Pinpoint the cell where the given text exists, returning its [X, Y] midpoint coordinate. 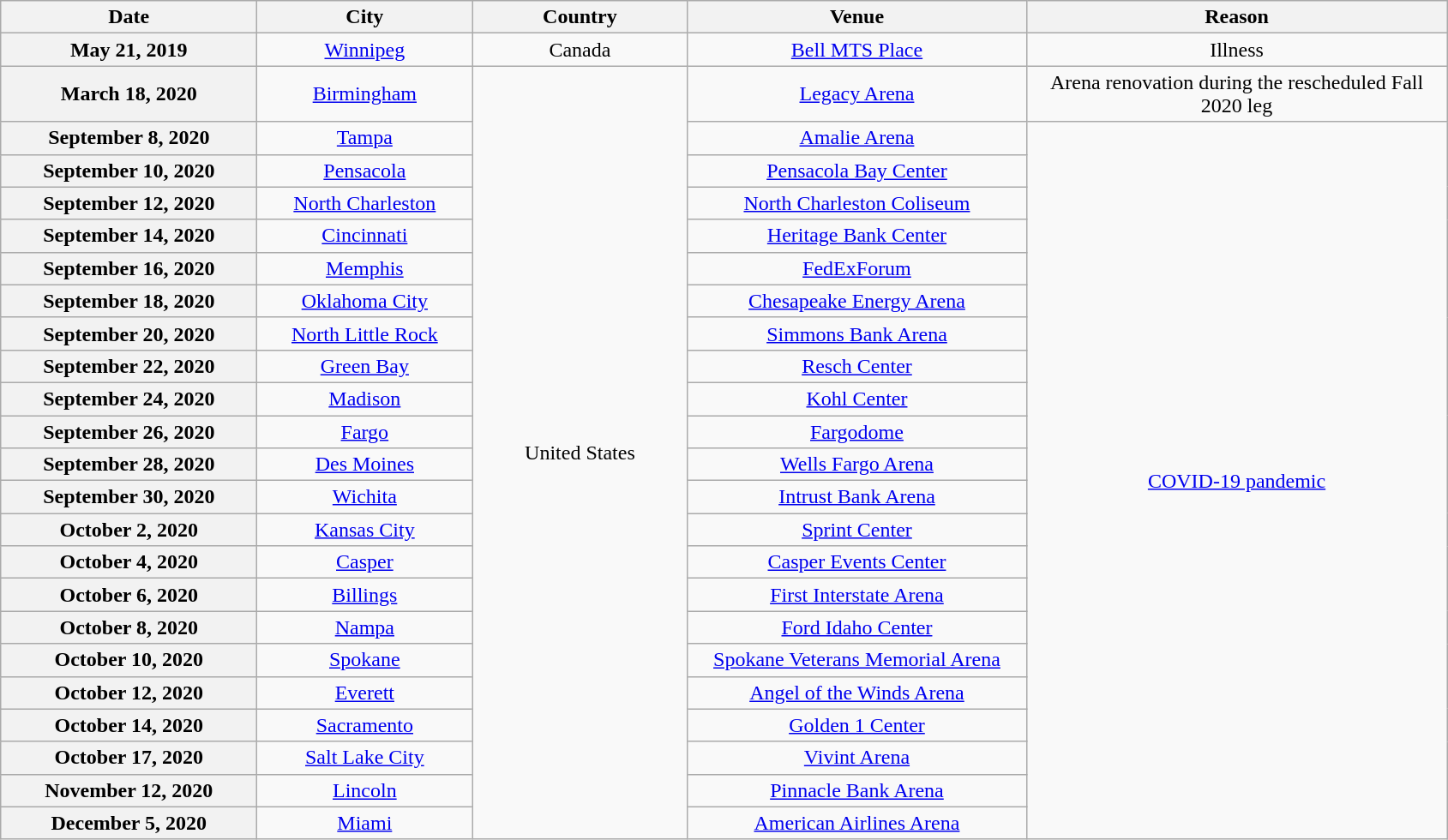
Wichita [365, 497]
October 2, 2020 [129, 530]
October 10, 2020 [129, 660]
Kansas City [365, 530]
City [365, 17]
Spokane Veterans Memorial Arena [857, 660]
Miami [365, 823]
Pensacola [365, 171]
Country [580, 17]
First Interstate Arena [857, 595]
Amalie Arena [857, 138]
December 5, 2020 [129, 823]
Legacy Arena [857, 94]
Winnipeg [365, 50]
Casper [365, 562]
October 17, 2020 [129, 758]
COVID-19 pandemic [1236, 480]
September 14, 2020 [129, 236]
FedExForum [857, 268]
September 16, 2020 [129, 268]
September 10, 2020 [129, 171]
Simmons Bank Arena [857, 333]
Arena renovation during the rescheduled Fall 2020 leg [1236, 94]
Wells Fargo Arena [857, 465]
Birmingham [365, 94]
Salt Lake City [365, 758]
Canada [580, 50]
Reason [1236, 17]
October 14, 2020 [129, 725]
Venue [857, 17]
May 21, 2019 [129, 50]
Resch Center [857, 366]
North Little Rock [365, 333]
March 18, 2020 [129, 94]
Bell MTS Place [857, 50]
September 20, 2020 [129, 333]
United States [580, 453]
Tampa [365, 138]
September 8, 2020 [129, 138]
Casper Events Center [857, 562]
Sprint Center [857, 530]
Nampa [365, 627]
September 26, 2020 [129, 431]
October 8, 2020 [129, 627]
September 30, 2020 [129, 497]
Green Bay [365, 366]
Chesapeake Energy Arena [857, 301]
Madison [365, 399]
Sacramento [365, 725]
Heritage Bank Center [857, 236]
Everett [365, 693]
September 12, 2020 [129, 203]
Pinnacle Bank Arena [857, 790]
Illness [1236, 50]
North Charleston Coliseum [857, 203]
Angel of the Winds Arena [857, 693]
September 22, 2020 [129, 366]
Memphis [365, 268]
September 24, 2020 [129, 399]
November 12, 2020 [129, 790]
Oklahoma City [365, 301]
North Charleston [365, 203]
Intrust Bank Arena [857, 497]
October 12, 2020 [129, 693]
Kohl Center [857, 399]
American Airlines Arena [857, 823]
Golden 1 Center [857, 725]
Date [129, 17]
Spokane [365, 660]
Pensacola Bay Center [857, 171]
September 18, 2020 [129, 301]
Ford Idaho Center [857, 627]
Des Moines [365, 465]
Billings [365, 595]
Fargodome [857, 431]
Cincinnati [365, 236]
October 4, 2020 [129, 562]
October 6, 2020 [129, 595]
Lincoln [365, 790]
Vivint Arena [857, 758]
Fargo [365, 431]
September 28, 2020 [129, 465]
